Identify which cell holds the provided text, then report its [x, y] central coordinate. 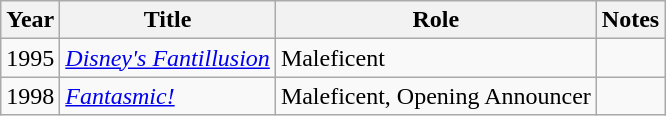
Disney's Fantillusion [168, 58]
Fantasmic! [168, 96]
Role [436, 20]
1995 [30, 58]
Title [168, 20]
Notes [630, 20]
Maleficent, Opening Announcer [436, 96]
Year [30, 20]
Maleficent [436, 58]
1998 [30, 96]
